For the text-containing cell, return its midpoint in (x, y) coordinate format. 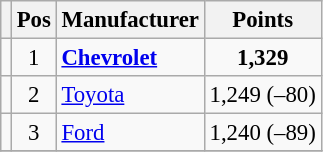
3 (34, 133)
Toyota (130, 95)
1,329 (262, 58)
Chevrolet (130, 58)
1,249 (–80) (262, 95)
Manufacturer (130, 20)
Pos (34, 20)
2 (34, 95)
1 (34, 58)
1,240 (–89) (262, 133)
Ford (130, 133)
Points (262, 20)
